Pinpoint the cell where the given text exists, returning its (x, y) midpoint coordinate. 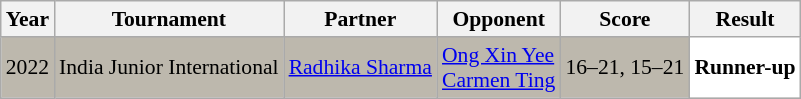
16–21, 15–21 (624, 68)
Score (624, 19)
Tournament (169, 19)
Year (28, 19)
India Junior International (169, 68)
Opponent (498, 19)
Radhika Sharma (360, 68)
2022 (28, 68)
Runner-up (744, 68)
Partner (360, 19)
Ong Xin Yee Carmen Ting (498, 68)
Result (744, 19)
